Scan for the cell matching the given text and deliver its (x, y) coordinate at center. 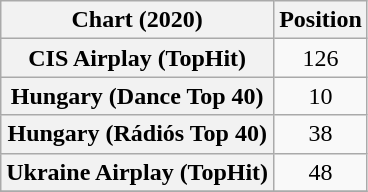
10 (321, 96)
48 (321, 172)
Position (321, 20)
Hungary (Dance Top 40) (138, 96)
126 (321, 58)
38 (321, 134)
Ukraine Airplay (TopHit) (138, 172)
Hungary (Rádiós Top 40) (138, 134)
CIS Airplay (TopHit) (138, 58)
Chart (2020) (138, 20)
